Provide the [x, y] coordinate of the cell's center where the given text is located.  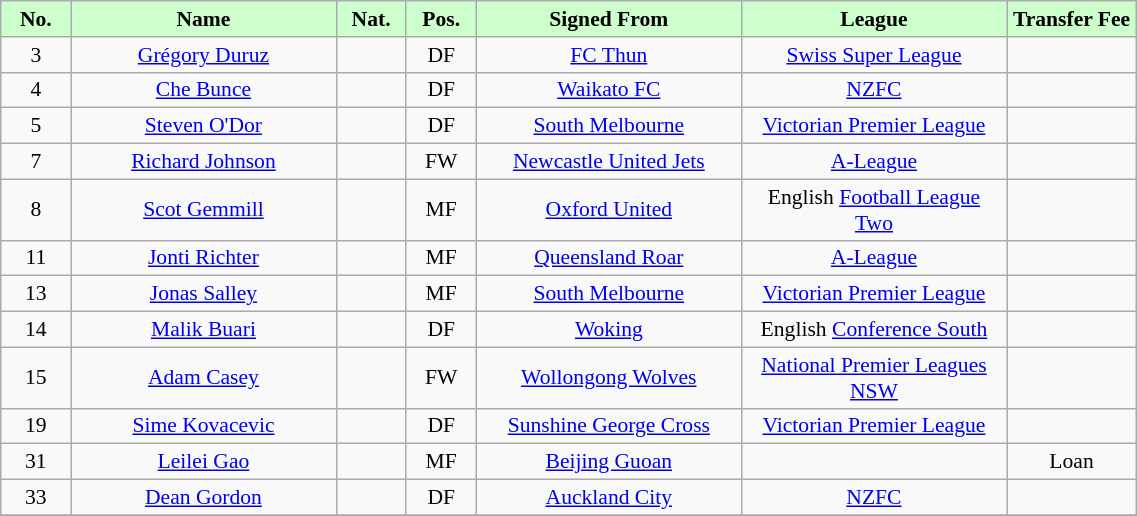
Adam Casey [204, 378]
Auckland City [608, 498]
4 [36, 90]
Scot Gemmill [204, 210]
Signed From [608, 19]
3 [36, 55]
Sunshine George Cross [608, 426]
Steven O'Dor [204, 126]
Che Bunce [204, 90]
31 [36, 462]
Pos. [441, 19]
Queensland Roar [608, 258]
Waikato FC [608, 90]
Woking [608, 330]
Beijing Guoan [608, 462]
Oxford United [608, 210]
Wollongong Wolves [608, 378]
11 [36, 258]
Malik Buari [204, 330]
7 [36, 162]
Newcastle United Jets [608, 162]
Nat. [371, 19]
33 [36, 498]
19 [36, 426]
Jonas Salley [204, 294]
Swiss Super League [874, 55]
Sime Kovacevic [204, 426]
Grégory Duruz [204, 55]
Transfer Fee [1071, 19]
14 [36, 330]
English Conference South [874, 330]
Leilei Gao [204, 462]
Jonti Richter [204, 258]
National Premier Leagues NSW [874, 378]
5 [36, 126]
FC Thun [608, 55]
League [874, 19]
8 [36, 210]
Richard Johnson [204, 162]
13 [36, 294]
Name [204, 19]
15 [36, 378]
Dean Gordon [204, 498]
No. [36, 19]
English Football League Two [874, 210]
Loan [1071, 462]
